Capture the cell that displays the provided text and extract its (x, y) central coordinate. 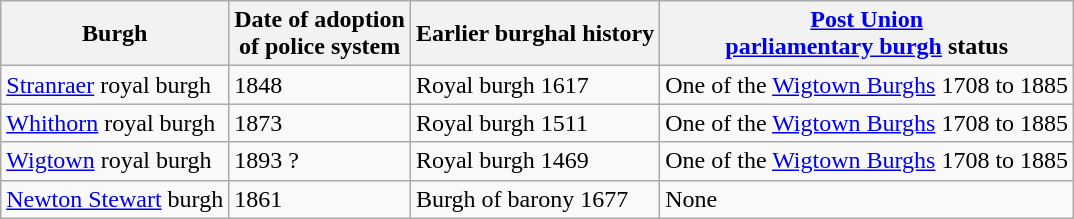
Wigtown royal burgh (115, 161)
1893 ? (320, 161)
Royal burgh 1511 (534, 123)
Burgh (115, 34)
Royal burgh 1469 (534, 161)
None (867, 199)
1873 (320, 123)
1861 (320, 199)
Newton Stewart burgh (115, 199)
Earlier burghal history (534, 34)
Post Union parliamentary burgh status (867, 34)
Stranraer royal burgh (115, 85)
Royal burgh 1617 (534, 85)
Date of adoption of police system (320, 34)
Burgh of barony 1677 (534, 199)
Whithorn royal burgh (115, 123)
1848 (320, 85)
